Identify which cell holds the provided text, then report its (x, y) central coordinate. 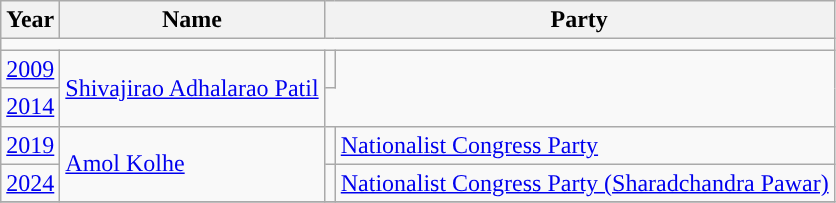
Shivajirao Adhalarao Patil (192, 88)
Party (579, 20)
2019 (30, 145)
Nationalist Congress Party (Sharadchandra Pawar) (584, 183)
Nationalist Congress Party (584, 145)
2009 (30, 69)
2014 (30, 107)
Name (192, 20)
Amol Kolhe (192, 164)
Year (30, 20)
2024 (30, 183)
